Extract the (X, Y) coordinate from the center of the cell holding the provided text.  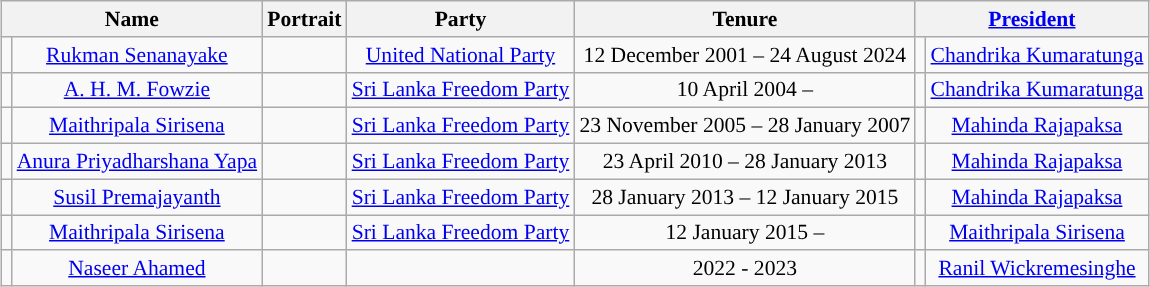
Tenure (744, 19)
Susil Premajayanth (138, 197)
Anura Priyadharshana Yapa (138, 162)
A. H. M. Fowzie (138, 90)
28 January 2013 – 12 January 2015 (744, 197)
23 November 2005 – 28 January 2007 (744, 126)
10 April 2004 – (744, 90)
Rukman Senanayake (138, 55)
President (1032, 19)
2022 - 2023 (744, 269)
Ranil Wickremesinghe (1038, 269)
United National Party (461, 55)
Naseer Ahamed (138, 269)
Name (132, 19)
Party (461, 19)
12 January 2015 – (744, 233)
23 April 2010 – 28 January 2013 (744, 162)
Portrait (304, 19)
12 December 2001 – 24 August 2024 (744, 55)
